From the cell containing the given text, extract its center point as (x, y) coordinate. 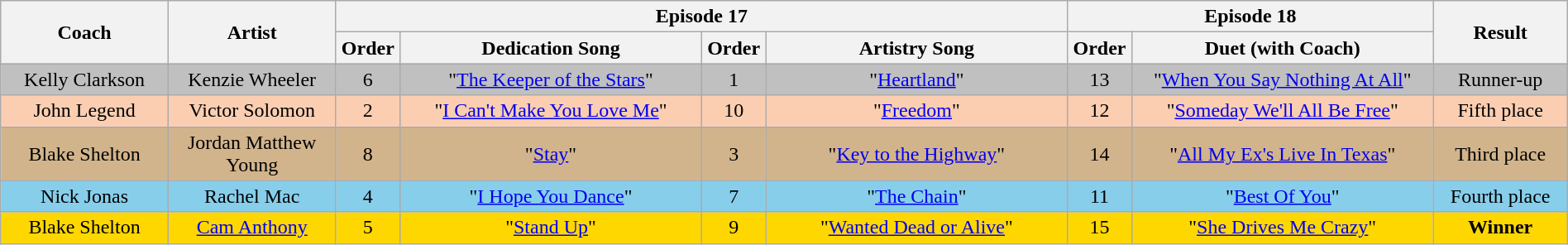
Winner (1500, 228)
Jordan Matthew Young (251, 154)
"When You Say Nothing At All" (1282, 79)
13 (1100, 79)
12 (1100, 111)
"Stand Up" (551, 228)
"I Can't Make You Love Me" (551, 111)
"She Drives Me Crazy" (1282, 228)
"Freedom" (916, 111)
"Best Of You" (1282, 196)
Kenzie Wheeler (251, 79)
14 (1100, 154)
Episode 18 (1250, 17)
"Someday We'll All Be Free" (1282, 111)
Runner-up (1500, 79)
Third place (1500, 154)
"The Keeper of the Stars" (551, 79)
"Wanted Dead or Alive" (916, 228)
Kelly Clarkson (84, 79)
"Stay" (551, 154)
Artistry Song (916, 48)
Fourth place (1500, 196)
"Heartland" (916, 79)
11 (1100, 196)
Artist (251, 32)
1 (734, 79)
4 (368, 196)
8 (368, 154)
Rachel Mac (251, 196)
Nick Jonas (84, 196)
"I Hope You Dance" (551, 196)
"Key to the Highway" (916, 154)
Dedication Song (551, 48)
Duet (with Coach) (1282, 48)
7 (734, 196)
9 (734, 228)
3 (734, 154)
6 (368, 79)
5 (368, 228)
10 (734, 111)
John Legend (84, 111)
2 (368, 111)
"The Chain" (916, 196)
Fifth place (1500, 111)
Victor Solomon (251, 111)
Coach (84, 32)
Result (1500, 32)
Cam Anthony (251, 228)
"All My Ex's Live In Texas" (1282, 154)
Episode 17 (701, 17)
15 (1100, 228)
